Scan for the cell matching the given text and deliver its (X, Y) coordinate at center. 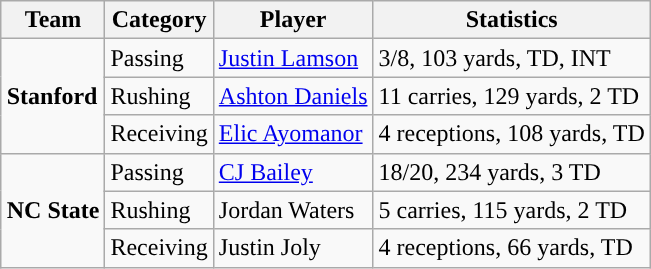
Jordan Waters (293, 210)
Player (293, 20)
5 carries, 115 yards, 2 TD (512, 210)
Justin Joly (293, 248)
Justin Lamson (293, 58)
Ashton Daniels (293, 96)
3/8, 103 yards, TD, INT (512, 58)
11 carries, 129 yards, 2 TD (512, 96)
Statistics (512, 20)
Team (53, 20)
NC State (53, 210)
Stanford (53, 96)
CJ Bailey (293, 172)
Elic Ayomanor (293, 134)
Category (159, 20)
18/20, 234 yards, 3 TD (512, 172)
4 receptions, 108 yards, TD (512, 134)
4 receptions, 66 yards, TD (512, 248)
